Determine the [X, Y] coordinate at the center of the cell enclosing the given text.  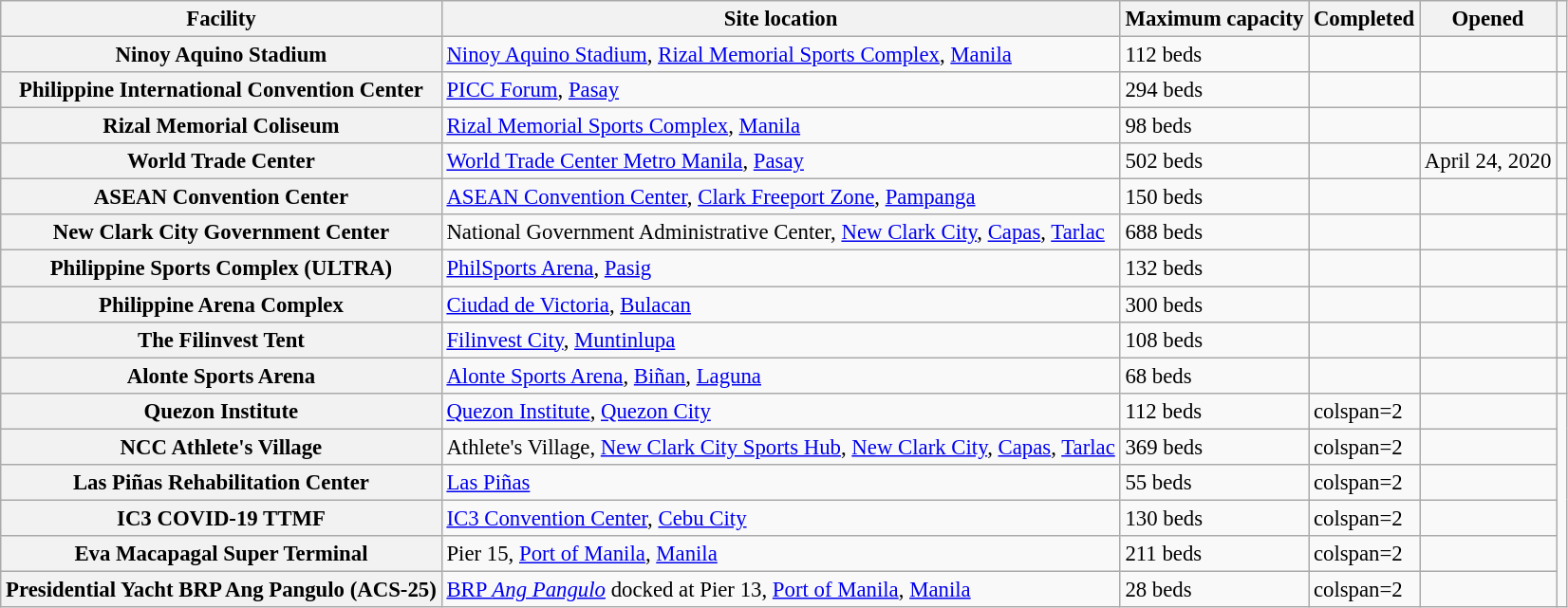
688 beds [1215, 232]
Ninoy Aquino Stadium [221, 55]
Site location [780, 19]
130 beds [1215, 518]
Pier 15, Port of Manila, Manila [780, 554]
Rizal Memorial Sports Complex, Manila [780, 126]
300 beds [1215, 304]
Philippine Arena Complex [221, 304]
PICC Forum, Pasay [780, 90]
Facility [221, 19]
369 beds [1215, 447]
IC3 Convention Center, Cebu City [780, 518]
132 beds [1215, 268]
Maximum capacity [1215, 19]
Las Piñas [780, 483]
Las Piñas Rehabilitation Center [221, 483]
ASEAN Convention Center [221, 197]
The Filinvest Tent [221, 340]
New Clark City Government Center [221, 232]
Alonte Sports Arena, Biñan, Laguna [780, 376]
Ninoy Aquino Stadium, Rizal Memorial Sports Complex, Manila [780, 55]
150 beds [1215, 197]
Opened [1488, 19]
Ciudad de Victoria, Bulacan [780, 304]
Athlete's Village, New Clark City Sports Hub, New Clark City, Capas, Tarlac [780, 447]
211 beds [1215, 554]
ASEAN Convention Center, Clark Freeport Zone, Pampanga [780, 197]
Filinvest City, Muntinlupa [780, 340]
Eva Macapagal Super Terminal [221, 554]
294 beds [1215, 90]
55 beds [1215, 483]
World Trade Center Metro Manila, Pasay [780, 161]
April 24, 2020 [1488, 161]
Quezon Institute, Quezon City [780, 411]
BRP Ang Pangulo docked at Pier 13, Port of Manila, Manila [780, 589]
Completed [1365, 19]
Presidential Yacht BRP Ang Pangulo (ACS-25) [221, 589]
National Government Administrative Center, New Clark City, Capas, Tarlac [780, 232]
108 beds [1215, 340]
Philippine Sports Complex (ULTRA) [221, 268]
NCC Athlete's Village [221, 447]
Rizal Memorial Coliseum [221, 126]
Philippine International Convention Center [221, 90]
68 beds [1215, 376]
World Trade Center [221, 161]
Alonte Sports Arena [221, 376]
28 beds [1215, 589]
Quezon Institute [221, 411]
IC3 COVID-19 TTMF [221, 518]
98 beds [1215, 126]
502 beds [1215, 161]
PhilSports Arena, Pasig [780, 268]
